Provide the [X, Y] coordinate of the cell's center where the given text is located.  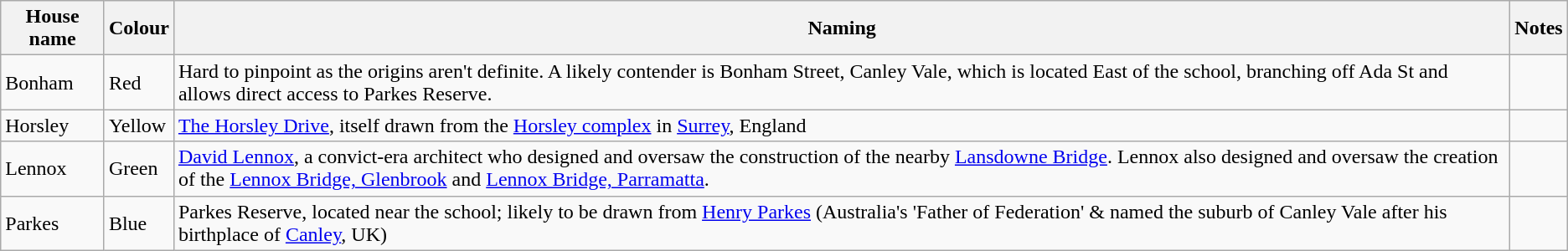
Horsley [53, 125]
Notes [1539, 28]
Red [139, 82]
The Horsley Drive, itself drawn from the Horsley complex in Surrey, England [841, 125]
Yellow [139, 125]
Lennox [53, 169]
Parkes [53, 223]
Bonham [53, 82]
House name [53, 28]
Blue [139, 223]
Naming [841, 28]
Green [139, 169]
Colour [139, 28]
